Capture the cell that displays the provided text and extract its [X, Y] central coordinate. 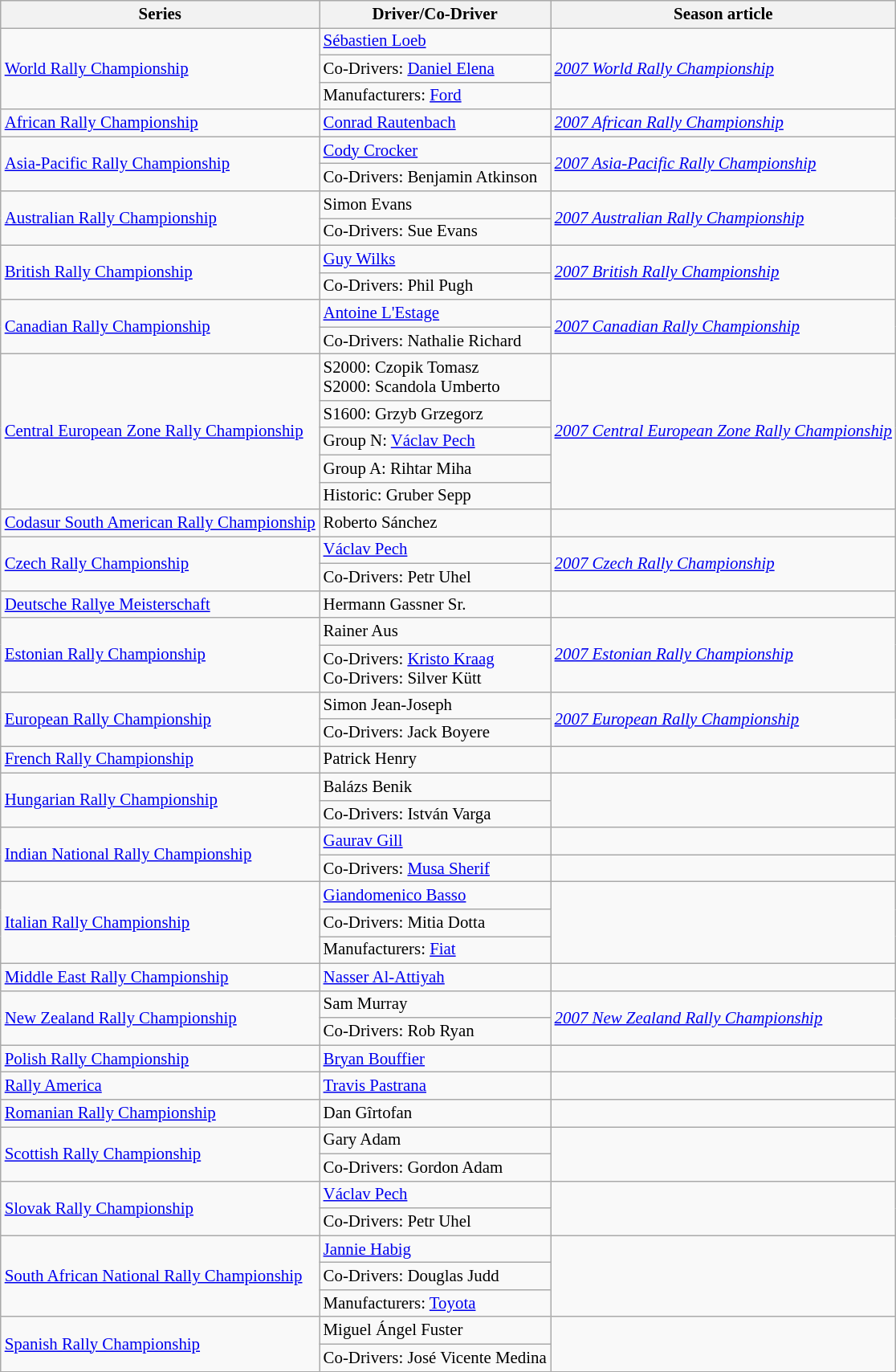
Manufacturers: Fiat [435, 950]
Dan Gîrtofan [435, 1113]
Sam Murray [435, 1004]
Rally America [161, 1086]
2007 European Rally Championship [723, 719]
Deutsche Rallye Meisterschaft [161, 604]
S2000: Czopik TomaszS2000: Scandola Umberto [435, 378]
European Rally Championship [161, 719]
Simon Jean-Joseph [435, 705]
Australian Rally Championship [161, 218]
Romanian Rally Championship [161, 1113]
Miguel Ángel Fuster [435, 1330]
Co-Drivers: Nathalie Richard [435, 341]
Spanish Rally Championship [161, 1344]
Simon Evans [435, 205]
Co-Drivers: Douglas Judd [435, 1276]
Slovak Rally Championship [161, 1208]
Co-Drivers: Kristo KraagCo-Drivers: Silver Kütt [435, 668]
Hermann Gassner Sr. [435, 604]
Co-Drivers: Sue Evans [435, 231]
Group A: Rihtar Miha [435, 468]
Series [161, 14]
African Rally Championship [161, 123]
Co-Drivers: Musa Sherif [435, 868]
Co-Drivers: Daniel Elena [435, 68]
Season article [723, 14]
New Zealand Rally Championship [161, 1018]
Polish Rally Championship [161, 1059]
2007 Asia-Pacific Rally Championship [723, 164]
Gary Adam [435, 1140]
S1600: Grzyb Grzegorz [435, 414]
Nasser Al-Attiyah [435, 977]
Co-Drivers: José Vicente Medina [435, 1358]
Indian National Rally Championship [161, 855]
Czech Rally Championship [161, 564]
Patrick Henry [435, 760]
2007 Canadian Rally Championship [723, 327]
Codasur South American Rally Championship [161, 523]
Cody Crocker [435, 150]
South African National Rally Championship [161, 1276]
Driver/Co-Driver [435, 14]
2007 Australian Rally Championship [723, 218]
Group N: Václav Pech [435, 441]
French Rally Championship [161, 760]
Antoine L'Estage [435, 313]
Conrad Rautenbach [435, 123]
Balázs Benik [435, 786]
2007 New Zealand Rally Championship [723, 1018]
Historic: Gruber Sepp [435, 496]
2007 African Rally Championship [723, 123]
Co-Drivers: Phil Pugh [435, 286]
Italian Rally Championship [161, 923]
Central European Zone Rally Championship [161, 432]
Asia-Pacific Rally Championship [161, 164]
World Rally Championship [161, 68]
Roberto Sánchez [435, 523]
Co-Drivers: Rob Ryan [435, 1031]
Co-Drivers: Jack Boyere [435, 733]
Co-Drivers: Gordon Adam [435, 1167]
Manufacturers: Toyota [435, 1303]
British Rally Championship [161, 272]
Scottish Rally Championship [161, 1154]
Canadian Rally Championship [161, 327]
Co-Drivers: Mitia Dotta [435, 923]
Giandomenico Basso [435, 896]
Middle East Rally Championship [161, 977]
Gaurav Gill [435, 841]
Sébastien Loeb [435, 41]
2007 Czech Rally Championship [723, 564]
2007 Estonian Rally Championship [723, 655]
Guy Wilks [435, 259]
Travis Pastrana [435, 1086]
Jannie Habig [435, 1249]
2007 World Rally Championship [723, 68]
Co-Drivers: Benjamin Atkinson [435, 178]
2007 Central European Zone Rally Championship [723, 432]
Hungarian Rally Championship [161, 800]
Bryan Bouffier [435, 1059]
Co-Drivers: István Varga [435, 814]
2007 British Rally Championship [723, 272]
Rainer Aus [435, 631]
Manufacturers: Ford [435, 96]
Estonian Rally Championship [161, 655]
